Determine the [x, y] coordinate at the center of the cell enclosing the given text.  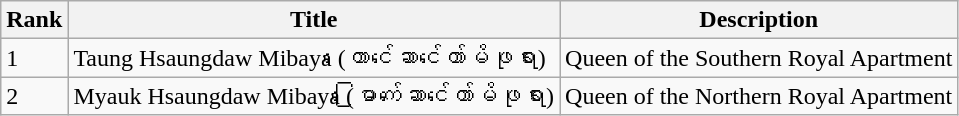
2 [34, 96]
Queen of the Southern Royal Apartment [759, 58]
Myauk Hsaungdaw Mibaya (မြောက်ဆောင်တော်မိဖုရား) [314, 96]
Queen of the Northern Royal Apartment [759, 96]
Title [314, 20]
1 [34, 58]
Description [759, 20]
Rank [34, 20]
Taung Hsaungdaw Mibaya (တောင်ဆောင်တော်မိဖုရား) [314, 58]
